Find where the given text appears and provide that cell's center as (X, Y) coordinate. 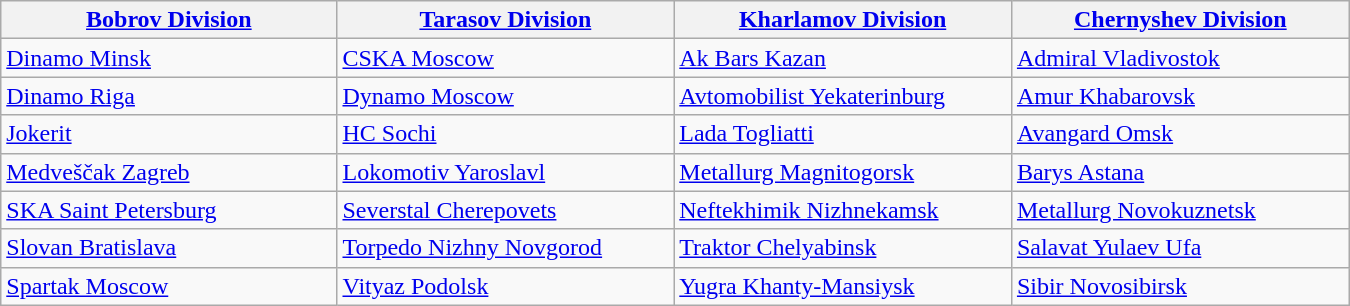
Dinamo Riga (169, 96)
Sibir Novosibirsk (1180, 286)
Spartak Moscow (169, 286)
Barys Astana (1180, 172)
CSKA Moscow (506, 58)
HC Sochi (506, 134)
Bobrov Division (169, 20)
Metallurg Magnitogorsk (843, 172)
Torpedo Nizhny Novgorod (506, 248)
Chernyshev Division (1180, 20)
Metallurg Novokuznetsk (1180, 210)
Yugra Khanty-Mansiysk (843, 286)
Avtomobilist Yekaterinburg (843, 96)
Admiral Vladivostok (1180, 58)
Avangard Omsk (1180, 134)
Jokerit (169, 134)
SKA Saint Petersburg (169, 210)
Ak Bars Kazan (843, 58)
Kharlamov Division (843, 20)
Vityaz Podolsk (506, 286)
Lada Togliatti (843, 134)
Medveščak Zagreb (169, 172)
Dinamo Minsk (169, 58)
Neftekhimik Nizhnekamsk (843, 210)
Amur Khabarovsk (1180, 96)
Slovan Bratislava (169, 248)
Severstal Cherepovets (506, 210)
Dynamo Moscow (506, 96)
Traktor Chelyabinsk (843, 248)
Tarasov Division (506, 20)
Lokomotiv Yaroslavl (506, 172)
Salavat Yulaev Ufa (1180, 248)
